Scan for the cell matching the given text and deliver its (x, y) coordinate at center. 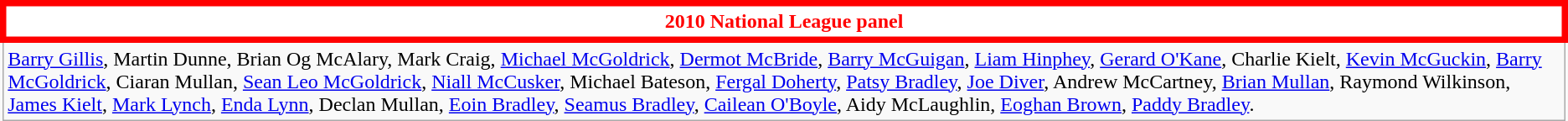
2010 National League panel (784, 22)
